Return the [X, Y] coordinate for the center point of the cell that contains the specified text.  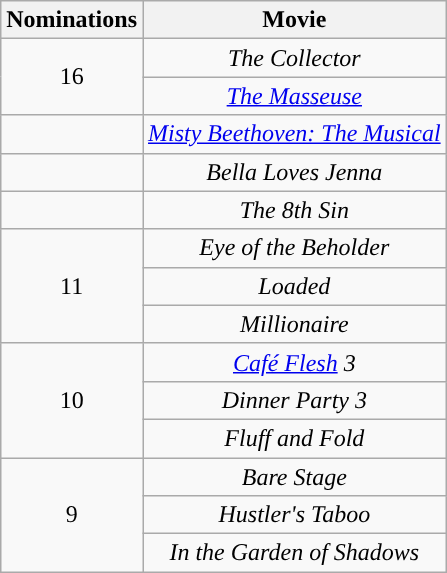
Nominations [72, 20]
Loaded [294, 286]
11 [72, 286]
The 8th Sin [294, 210]
Millionaire [294, 324]
10 [72, 400]
Eye of the Beholder [294, 248]
Bare Stage [294, 477]
Bella Loves Jenna [294, 172]
Hustler's Taboo [294, 515]
Café Flesh 3 [294, 362]
Fluff and Fold [294, 438]
16 [72, 77]
The Collector [294, 58]
The Masseuse [294, 96]
Movie [294, 20]
Misty Beethoven: The Musical [294, 134]
Dinner Party 3 [294, 400]
9 [72, 515]
In the Garden of Shadows [294, 553]
